Extract the (x, y) coordinate from the center of the cell holding the provided text.  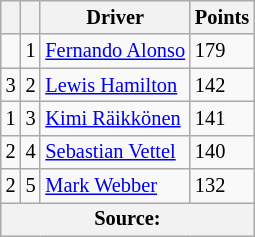
179 (222, 51)
Driver (115, 17)
Fernando Alonso (115, 51)
Points (222, 17)
Lewis Hamilton (115, 85)
Sebastian Vettel (115, 152)
5 (31, 186)
141 (222, 118)
Source: (128, 219)
140 (222, 152)
Kimi Räikkönen (115, 118)
132 (222, 186)
Mark Webber (115, 186)
4 (31, 152)
142 (222, 85)
